Return (X, Y) of the center of cell containing provided text 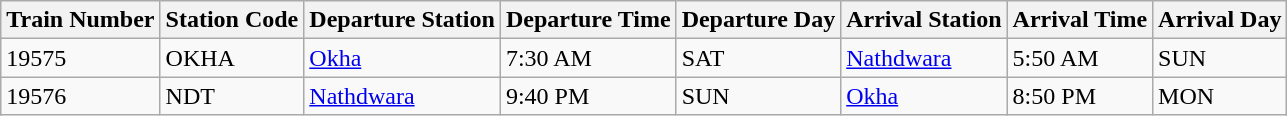
5:50 AM (1080, 58)
7:30 AM (588, 58)
Departure Day (758, 20)
8:50 PM (1080, 96)
Station Code (232, 20)
Arrival Time (1080, 20)
Arrival Station (924, 20)
Departure Station (402, 20)
19576 (80, 96)
Train Number (80, 20)
Departure Time (588, 20)
Arrival Day (1220, 20)
SAT (758, 58)
NDT (232, 96)
9:40 PM (588, 96)
MON (1220, 96)
OKHA (232, 58)
19575 (80, 58)
